Output the (x, y) coordinate of the center of the cell containing the given text.  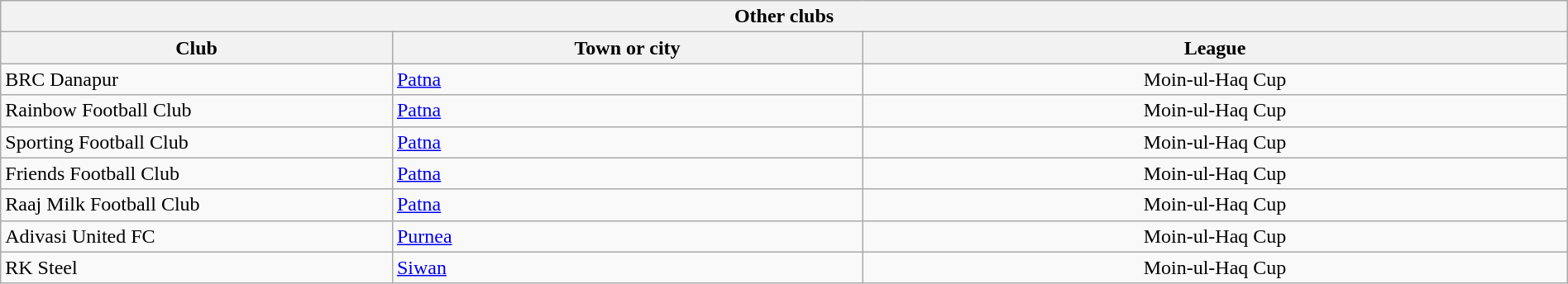
Friends Football Club (197, 173)
Town or city (627, 48)
Club (197, 48)
Purnea (627, 236)
Adivasi United FC (197, 236)
BRC Danapur (197, 79)
Other clubs (784, 17)
Raaj Milk Football Club (197, 205)
League (1216, 48)
Sporting Football Club (197, 142)
RK Steel (197, 267)
Siwan (627, 267)
Rainbow Football Club (197, 111)
